Return (X, Y) of the center of cell containing provided text 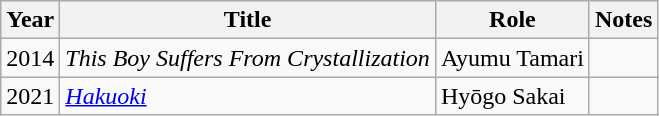
Hakuoki (248, 96)
Title (248, 20)
2014 (30, 58)
Hyōgo Sakai (512, 96)
Ayumu Tamari (512, 58)
2021 (30, 96)
Role (512, 20)
Year (30, 20)
Notes (623, 20)
This Boy Suffers From Crystallization (248, 58)
